Find where the given text appears and provide that cell's center as [X, Y] coordinate. 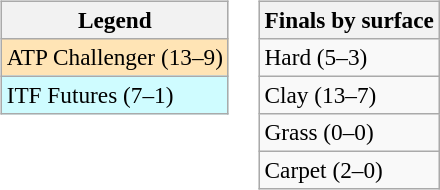
Hard (5–3) [349, 57]
Finals by surface [349, 20]
ATP Challenger (13–9) [114, 57]
Carpet (2–0) [349, 171]
Legend [114, 20]
Grass (0–0) [349, 133]
Clay (13–7) [349, 95]
ITF Futures (7–1) [114, 95]
